Scan for the cell matching the given text and deliver its (X, Y) coordinate at center. 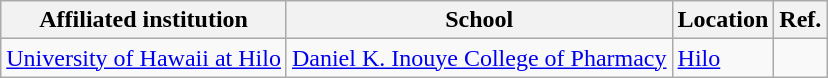
Location (723, 20)
Ref. (800, 20)
School (479, 20)
Hilo (723, 58)
Daniel K. Inouye College of Pharmacy (479, 58)
Affiliated institution (144, 20)
University of Hawaii at Hilo (144, 58)
